Extract the [X, Y] coordinate from the center of the cell holding the provided text.  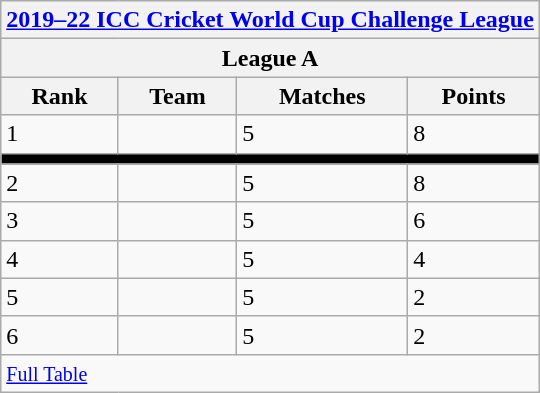
Rank [60, 96]
Matches [322, 96]
Full Table [270, 373]
1 [60, 134]
Team [177, 96]
3 [60, 221]
League A [270, 58]
2019–22 ICC Cricket World Cup Challenge League [270, 20]
Points [474, 96]
